Identify which cell holds the provided text, then report its (x, y) central coordinate. 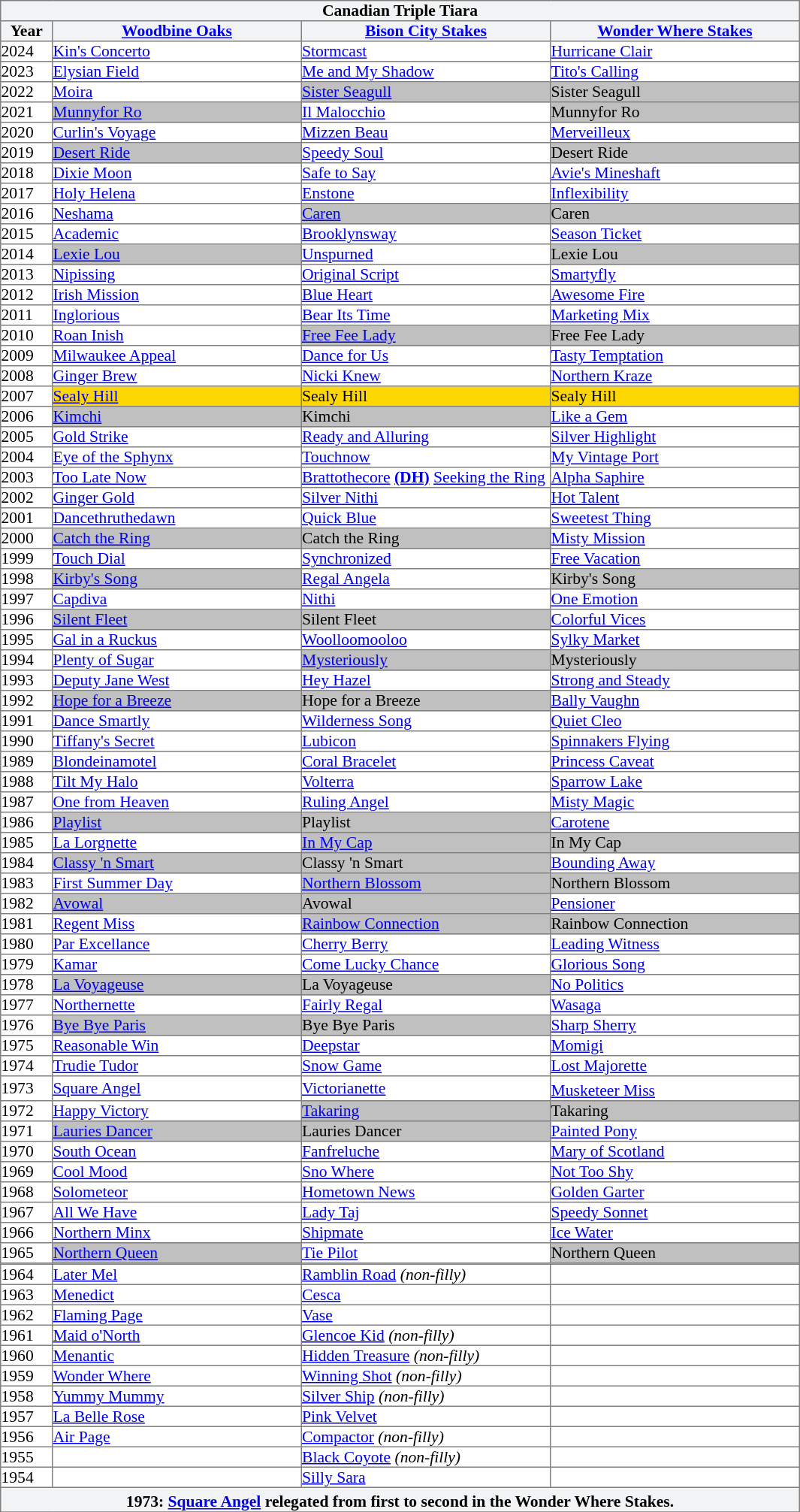
Neshama (177, 213)
Deputy Jane West (177, 681)
Happy Victory (177, 1111)
2009 (27, 356)
Bally Vaughn (675, 700)
Hey Hazel (426, 681)
Misty Magic (675, 803)
Speedy Sonnet (675, 1211)
Menantic (177, 1356)
Leading Witness (675, 944)
Season Ticket (675, 234)
Pensioner (675, 903)
Alpha Saphire (675, 478)
2010 (27, 335)
First Summer Day (177, 884)
1979 (27, 965)
Compactor (non-filly) (426, 1437)
2017 (27, 194)
Tasty Temptation (675, 356)
2020 (27, 132)
Sparrow Lake (675, 782)
2024 (27, 51)
1982 (27, 903)
Brooklynsway (426, 234)
1963 (27, 1294)
Maid o'North (177, 1335)
Roan Inish (177, 335)
Tilt My Halo (177, 782)
Nithi (426, 600)
Inglorious (177, 316)
1998 (27, 579)
1955 (27, 1456)
2004 (27, 457)
1958 (27, 1396)
Silly Sara (426, 1477)
2008 (27, 376)
Elysian Field (177, 72)
Hidden Treasure (non-filly) (426, 1356)
Safe to Say (426, 173)
My Vintage Port (675, 457)
Musketeer Miss (675, 1088)
Lady Taj (426, 1211)
2018 (27, 173)
Blondeinamotel (177, 762)
Marketing Mix (675, 316)
Woodbine Oaks (177, 32)
Plenty of Sugar (177, 660)
Kin's Concerto (177, 51)
Nicki Knew (426, 376)
2022 (27, 92)
2014 (27, 254)
Ramblin Road (non-filly) (426, 1275)
Academic (177, 234)
1967 (27, 1211)
1972 (27, 1111)
Ginger Gold (177, 497)
Ginger Brew (177, 376)
2002 (27, 497)
Merveilleux (675, 132)
Awesome Fire (675, 295)
Northern Kraze (675, 376)
2021 (27, 113)
2011 (27, 316)
1991 (27, 721)
Silver Nithi (426, 497)
Yummy Mummy (177, 1396)
1992 (27, 700)
1997 (27, 600)
Princess Caveat (675, 762)
1961 (27, 1335)
Colorful Vices (675, 619)
1996 (27, 619)
Black Coyote (non-filly) (426, 1456)
One Emotion (675, 600)
Mizzen Beau (426, 132)
Dance for Us (426, 356)
1994 (27, 660)
2013 (27, 275)
Strong and Steady (675, 681)
2016 (27, 213)
Smartyfly (675, 275)
Volterra (426, 782)
Bear Its Time (426, 316)
Later Mel (177, 1275)
Mary of Scotland (675, 1151)
Fairly Regal (426, 1005)
2006 (27, 416)
2005 (27, 437)
Enstone (426, 194)
Painted Pony (675, 1130)
1986 (27, 822)
Avie's Mineshaft (675, 173)
Eye of the Sphynx (177, 457)
1962 (27, 1315)
Deepstar (426, 1046)
Ready and Alluring (426, 437)
1981 (27, 924)
1993 (27, 681)
No Politics (675, 984)
Spinnakers Flying (675, 741)
2003 (27, 478)
Bison City Stakes (426, 32)
1983 (27, 884)
Regent Miss (177, 924)
1987 (27, 803)
South Ocean (177, 1151)
Trudie Tudor (177, 1066)
Victorianette (426, 1088)
1954 (27, 1477)
Lubicon (426, 741)
Brattothecore (DH) Seeking the Ring (426, 478)
Blue Heart (426, 295)
Ruling Angel (426, 803)
Year (27, 32)
Sharp Sherry (675, 1025)
Capdiva (177, 600)
1978 (27, 984)
Gal in a Ruckus (177, 640)
Original Script (426, 275)
Tie Pilot (426, 1252)
Hurricane Clair (675, 51)
1973: Square Angel relegated from first to second in the Wonder Where Stakes. (400, 1500)
Too Late Now (177, 478)
Cesca (426, 1294)
1968 (27, 1192)
Tiffany's Secret (177, 741)
Synchronized (426, 559)
Air Page (177, 1437)
1990 (27, 741)
Dixie Moon (177, 173)
Cherry Berry (426, 944)
Shipmate (426, 1232)
Wasaga (675, 1005)
Free Vacation (675, 559)
1989 (27, 762)
2012 (27, 295)
Kamar (177, 965)
Sno Where (426, 1171)
1969 (27, 1171)
Silver Highlight (675, 437)
1959 (27, 1375)
Snow Game (426, 1066)
Par Excellance (177, 944)
Glorious Song (675, 965)
1975 (27, 1046)
Square Angel (177, 1088)
1970 (27, 1151)
Touchnow (426, 457)
Quiet Cleo (675, 721)
2019 (27, 153)
2000 (27, 538)
Cool Mood (177, 1171)
Nipissing (177, 275)
Tito's Calling (675, 72)
Speedy Soul (426, 153)
Wilderness Song (426, 721)
Woolloomooloo (426, 640)
1976 (27, 1025)
Me and My Shadow (426, 72)
Menedict (177, 1294)
Flaming Page (177, 1315)
1957 (27, 1416)
Like a Gem (675, 416)
1988 (27, 782)
1977 (27, 1005)
Holy Helena (177, 194)
Northern Minx (177, 1232)
Not Too Shy (675, 1171)
All We Have (177, 1211)
Bounding Away (675, 863)
La Lorgnette (177, 843)
Inflexibility (675, 194)
1974 (27, 1066)
1995 (27, 640)
Coral Bracelet (426, 762)
2007 (27, 397)
Canadian Triple Tiara (400, 11)
Unspurned (426, 254)
Dancethruthedawn (177, 519)
1964 (27, 1275)
1999 (27, 559)
Ice Water (675, 1232)
Wonder Where (177, 1375)
Sweetest Thing (675, 519)
Sylky Market (675, 640)
Vase (426, 1315)
Dance Smartly (177, 721)
1985 (27, 843)
Moira (177, 92)
Irish Mission (177, 295)
2001 (27, 519)
2023 (27, 72)
1984 (27, 863)
Solometeor (177, 1192)
One from Heaven (177, 803)
Wonder Where Stakes (675, 32)
Glencoe Kid (non-filly) (426, 1335)
Hometown News (426, 1192)
Lost Majorette (675, 1066)
Come Lucky Chance (426, 965)
Regal Angela (426, 579)
Reasonable Win (177, 1046)
Curlin's Voyage (177, 132)
Touch Dial (177, 559)
1980 (27, 944)
Fanfreluche (426, 1151)
2015 (27, 234)
Misty Mission (675, 538)
Il Malocchio (426, 113)
Golden Garter (675, 1192)
Carotene (675, 822)
Hot Talent (675, 497)
Gold Strike (177, 437)
Northernette (177, 1005)
Pink Velvet (426, 1416)
1965 (27, 1252)
Stormcast (426, 51)
Momigi (675, 1046)
1973 (27, 1088)
Milwaukee Appeal (177, 356)
La Belle Rose (177, 1416)
1956 (27, 1437)
1960 (27, 1356)
Silver Ship (non-filly) (426, 1396)
Winning Shot (non-filly) (426, 1375)
1966 (27, 1232)
1971 (27, 1130)
Quick Blue (426, 519)
